From the cell containing the given text, extract its center point as [X, Y] coordinate. 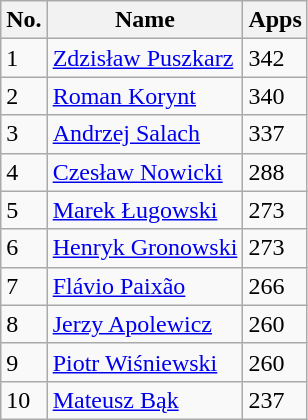
Flávio Paixão [145, 286]
6 [24, 248]
1 [24, 58]
2 [24, 96]
266 [275, 286]
Marek Ługowski [145, 210]
Andrzej Salach [145, 134]
No. [24, 20]
Piotr Wiśniewski [145, 362]
3 [24, 134]
337 [275, 134]
288 [275, 172]
10 [24, 400]
Jerzy Apolewicz [145, 324]
Apps [275, 20]
237 [275, 400]
Zdzisław Puszkarz [145, 58]
4 [24, 172]
342 [275, 58]
Czesław Nowicki [145, 172]
Henryk Gronowski [145, 248]
5 [24, 210]
Roman Korynt [145, 96]
340 [275, 96]
8 [24, 324]
Name [145, 20]
7 [24, 286]
Mateusz Bąk [145, 400]
9 [24, 362]
